Pinpoint the cell where the given text exists, returning its [X, Y] midpoint coordinate. 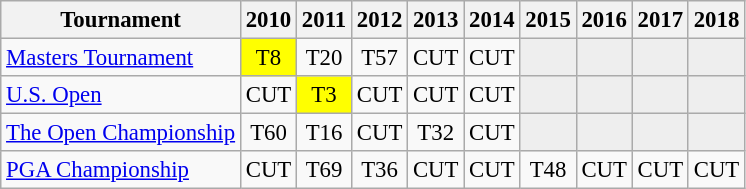
2015 [548, 20]
T69 [324, 170]
Masters Tournament [121, 58]
2017 [660, 20]
T48 [548, 170]
2014 [492, 20]
T36 [379, 170]
2018 [716, 20]
2016 [604, 20]
T57 [379, 58]
2012 [379, 20]
2010 [268, 20]
Tournament [121, 20]
T60 [268, 133]
T20 [324, 58]
2013 [436, 20]
The Open Championship [121, 133]
T3 [324, 95]
U.S. Open [121, 95]
T32 [436, 133]
PGA Championship [121, 170]
T16 [324, 133]
2011 [324, 20]
T8 [268, 58]
